Search for the cell housing the specified text and yield its (x, y) center coordinate. 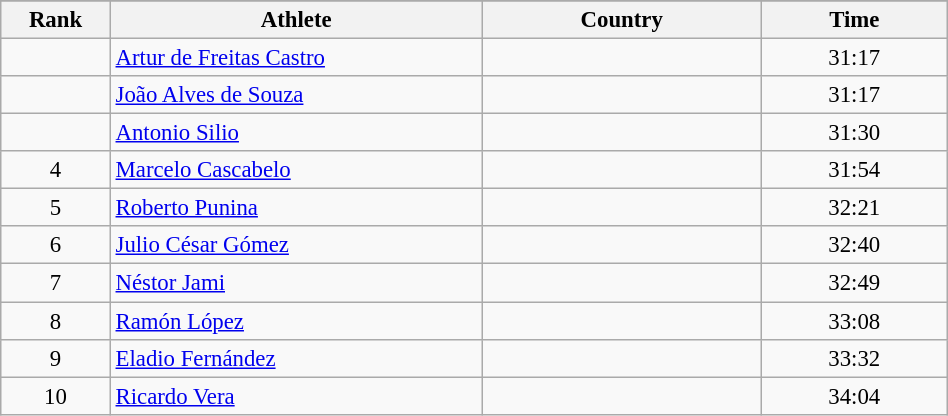
Ramón López (296, 321)
Rank (56, 20)
João Alves de Souza (296, 95)
Roberto Punina (296, 208)
5 (56, 208)
32:21 (854, 208)
Ricardo Vera (296, 396)
Eladio Fernández (296, 358)
7 (56, 283)
31:30 (854, 133)
10 (56, 396)
34:04 (854, 396)
Country (622, 20)
Marcelo Cascabelo (296, 170)
9 (56, 358)
32:49 (854, 283)
Antonio Silio (296, 133)
Julio César Gómez (296, 245)
Néstor Jami (296, 283)
8 (56, 321)
4 (56, 170)
32:40 (854, 245)
Time (854, 20)
31:54 (854, 170)
33:08 (854, 321)
6 (56, 245)
33:32 (854, 358)
Artur de Freitas Castro (296, 58)
Athlete (296, 20)
